Find where the given text appears and provide that cell's center as (X, Y) coordinate. 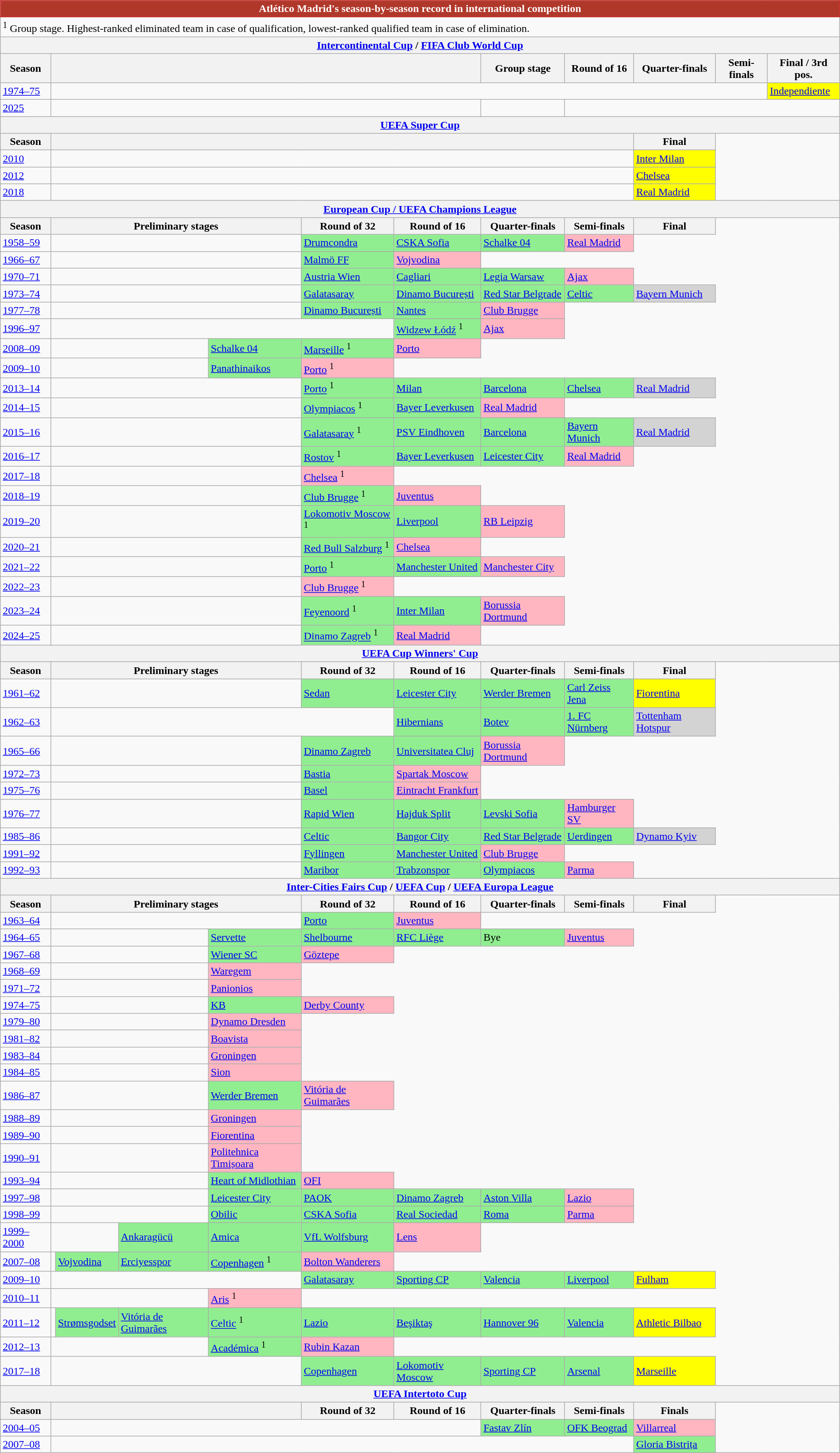
1979–80 (26, 1022)
1972–73 (26, 774)
2018–19 (26, 495)
Lens (437, 1237)
1968–69 (26, 971)
2010–11 (26, 1298)
Inter-Cities Fairs Cup / UEFA Cup / UEFA Europa League (420, 887)
Real Sociedad (437, 1215)
Galatasaray 1 (347, 432)
Sedan (347, 693)
Malmö FF (347, 260)
PSV Eindhoven (437, 432)
Rubin Kazan (347, 1347)
Widzew Łódź 1 (437, 329)
1993–94 (26, 1180)
Final / 3rd pos. (804, 68)
Lokomotiv Moscow (437, 1371)
Eintracht Frankfurt (437, 791)
2023–24 (26, 611)
Lokomotiv Moscow 1 (347, 522)
1967–68 (26, 954)
RFC Liège (437, 938)
Arsenal (599, 1371)
Trabzonspor (437, 870)
Dynamo Kyiv (674, 836)
1977–78 (26, 310)
Bolton Wanderers (347, 1262)
Botev (523, 722)
Servette (255, 938)
Intercontinental Cup / FIFA Club World Cup (420, 45)
1961–62 (26, 693)
2021–22 (26, 567)
Roma (523, 1215)
Legia Warsaw (523, 277)
Heart of Midlothian (255, 1180)
1965–66 (26, 751)
Copenhagen (347, 1371)
Drumcondra (347, 243)
Waregem (255, 971)
Boavista (255, 1039)
2025 (26, 108)
Finals (674, 1411)
2012–13 (26, 1347)
2010 (26, 159)
OFK Beograd (599, 1428)
PAOK (347, 1197)
1964–65 (26, 938)
Fastav Zlín (523, 1428)
Göztepe (347, 954)
1958–59 (26, 243)
1989–90 (26, 1135)
2012 (26, 175)
2008–09 (26, 348)
Wiener SC (255, 954)
1998–99 (26, 1215)
2015–16 (26, 432)
2019–20 (26, 522)
Fulham (674, 1280)
2014–15 (26, 408)
Aston Villa (523, 1197)
1976–77 (26, 814)
2013–14 (26, 388)
Tottenham Hotspur (674, 722)
Independiente (804, 91)
Bastia (347, 774)
UEFA Super Cup (420, 125)
Copenhagen 1 (255, 1262)
UEFA Cup Winners' Cup (420, 654)
Marseille 1 (347, 348)
2022–23 (26, 587)
Chelsea 1 (347, 476)
Austria Wien (347, 277)
European Cup / UEFA Champions League (420, 209)
Gloria Bistrița (674, 1445)
Hamburger SV (599, 814)
1997–98 (26, 1197)
2018 (26, 192)
Basel (347, 791)
Universitatea Cluj (437, 751)
Rapid Wien (347, 814)
1970–71 (26, 277)
Villarreal (674, 1428)
Manchester City (523, 567)
1. FC Nürnberg (599, 722)
2016–17 (26, 456)
1996–97 (26, 329)
OFI (347, 1180)
Uerdingen (599, 836)
1971–72 (26, 988)
1 Group stage. Highest-ranked eliminated team in case of qualification, lowest-ranked qualified team in case of elimination. (420, 27)
Shelbourne (347, 938)
Strømsgodset (87, 1322)
Marseille (674, 1371)
Hajduk Split (437, 814)
Dinamo Zagreb 1 (347, 635)
Olympiacos (523, 870)
2004–05 (26, 1428)
Rostov 1 (347, 456)
VfL Wolfsburg (347, 1237)
1990–91 (26, 1157)
1991–92 (26, 853)
Bangor City (437, 836)
Levski Sofia (523, 814)
Cagliari (437, 277)
1985–86 (26, 836)
1981–82 (26, 1039)
Hannover 96 (523, 1322)
Amica (255, 1237)
Olympiacos 1 (347, 408)
Milan (437, 388)
1999–2000 (26, 1237)
Obilic (255, 1215)
Spartak Moscow (437, 774)
Fyllingen (347, 853)
1975–76 (26, 791)
KB (255, 1005)
Carl Zeiss Jena (599, 693)
Bye (523, 938)
1966–67 (26, 260)
UEFA Intertoto Cup (420, 1394)
Sion (255, 1072)
1984–85 (26, 1072)
Maribor (347, 870)
Feyenoord 1 (347, 611)
1988–89 (26, 1118)
Derby County (347, 1005)
2020–21 (26, 547)
1963–64 (26, 921)
1986–87 (26, 1095)
2011–12 (26, 1322)
Dynamo Dresden (255, 1022)
Politehnica Timișoara (255, 1157)
Erciyesspor (163, 1262)
1962–63 (26, 722)
1983–84 (26, 1056)
Ankaragücü (163, 1237)
Nantes (437, 310)
Athletic Bilbao (674, 1322)
RB Leipzig (523, 522)
Group stage (523, 68)
Red Bull Salzburg 1 (347, 547)
1992–93 (26, 870)
2024–25 (26, 635)
Panionios (255, 988)
Celtic 1 (255, 1322)
Hibernians (437, 722)
Atlético Madrid's season-by-season record in international competition (420, 9)
Beşiktaş (437, 1322)
Aris 1 (255, 1298)
Académica 1 (255, 1347)
Panathinaikos (255, 368)
1973–74 (26, 293)
